Capture the cell that displays the provided text and extract its (x, y) central coordinate. 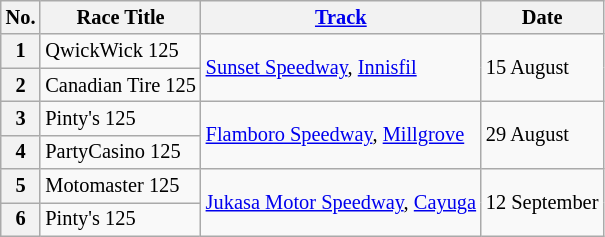
2 (21, 85)
4 (21, 152)
Canadian Tire 125 (120, 85)
3 (21, 118)
6 (21, 219)
Race Title (120, 17)
Motomaster 125 (120, 186)
15 August (542, 68)
Date (542, 17)
1 (21, 51)
Flamboro Speedway, Millgrove (341, 134)
29 August (542, 134)
PartyCasino 125 (120, 152)
QwickWick 125 (120, 51)
5 (21, 186)
Track (341, 17)
12 September (542, 202)
Jukasa Motor Speedway, Cayuga (341, 202)
No. (21, 17)
Sunset Speedway, Innisfil (341, 68)
